Find where the given text appears and provide that cell's center as (X, Y) coordinate. 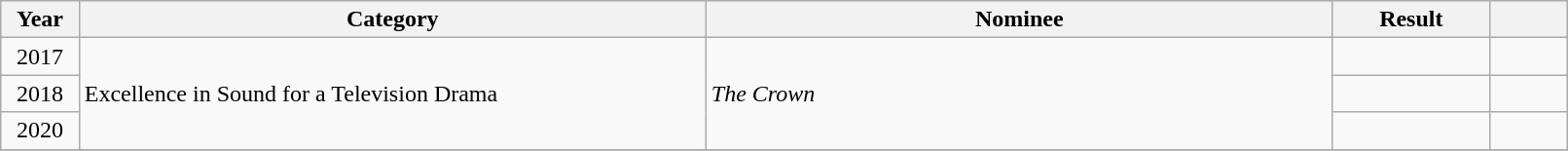
2020 (40, 131)
Nominee (1019, 19)
Result (1411, 19)
2018 (40, 94)
2017 (40, 57)
Category (392, 19)
Year (40, 19)
The Crown (1019, 94)
Excellence in Sound for a Television Drama (392, 94)
